From the cell containing the given text, extract its center point as [x, y] coordinate. 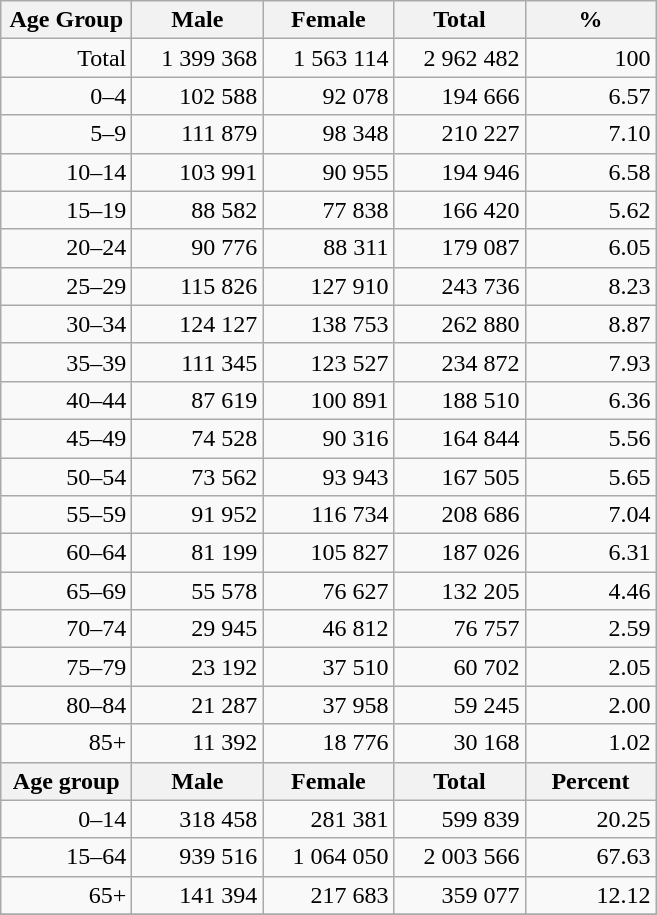
115 826 [198, 286]
20–24 [66, 248]
318 458 [198, 819]
37 958 [328, 705]
60 702 [460, 667]
194 946 [460, 172]
100 [590, 58]
6.05 [590, 248]
88 582 [198, 210]
23 192 [198, 667]
187 026 [460, 553]
6.31 [590, 553]
111 879 [198, 134]
87 619 [198, 400]
15–64 [66, 857]
243 736 [460, 286]
6.36 [590, 400]
12.12 [590, 895]
10–14 [66, 172]
359 077 [460, 895]
98 348 [328, 134]
167 505 [460, 477]
77 838 [328, 210]
20.25 [590, 819]
217 683 [328, 895]
% [590, 20]
1.02 [590, 743]
7.04 [590, 515]
Age group [66, 781]
6.58 [590, 172]
1 563 114 [328, 58]
30–34 [66, 324]
127 910 [328, 286]
164 844 [460, 438]
194 666 [460, 96]
2 962 482 [460, 58]
6.57 [590, 96]
141 394 [198, 895]
234 872 [460, 362]
210 227 [460, 134]
88 311 [328, 248]
Age Group [66, 20]
93 943 [328, 477]
76 627 [328, 591]
76 757 [460, 629]
179 087 [460, 248]
60–64 [66, 553]
7.93 [590, 362]
111 345 [198, 362]
15–19 [66, 210]
599 839 [460, 819]
46 812 [328, 629]
80–84 [66, 705]
0–14 [66, 819]
75–79 [66, 667]
55 578 [198, 591]
11 392 [198, 743]
262 880 [460, 324]
90 955 [328, 172]
116 734 [328, 515]
29 945 [198, 629]
208 686 [460, 515]
1 399 368 [198, 58]
91 952 [198, 515]
73 562 [198, 477]
90 316 [328, 438]
74 528 [198, 438]
45–49 [66, 438]
5.65 [590, 477]
123 527 [328, 362]
40–44 [66, 400]
50–54 [66, 477]
1 064 050 [328, 857]
21 287 [198, 705]
132 205 [460, 591]
138 753 [328, 324]
65+ [66, 895]
70–74 [66, 629]
124 127 [198, 324]
188 510 [460, 400]
103 991 [198, 172]
2.05 [590, 667]
4.46 [590, 591]
5.62 [590, 210]
166 420 [460, 210]
2 003 566 [460, 857]
100 891 [328, 400]
7.10 [590, 134]
55–59 [66, 515]
281 381 [328, 819]
59 245 [460, 705]
67.63 [590, 857]
30 168 [460, 743]
85+ [66, 743]
18 776 [328, 743]
92 078 [328, 96]
8.23 [590, 286]
102 588 [198, 96]
8.87 [590, 324]
105 827 [328, 553]
Percent [590, 781]
90 776 [198, 248]
65–69 [66, 591]
37 510 [328, 667]
5–9 [66, 134]
35–39 [66, 362]
2.00 [590, 705]
5.56 [590, 438]
81 199 [198, 553]
2.59 [590, 629]
0–4 [66, 96]
939 516 [198, 857]
25–29 [66, 286]
